Identify which cell holds the provided text, then report its [x, y] central coordinate. 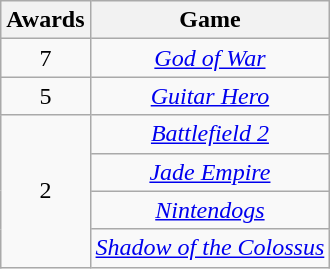
Jade Empire [210, 172]
Game [210, 20]
Guitar Hero [210, 96]
Awards [46, 20]
2 [46, 191]
Nintendogs [210, 210]
7 [46, 58]
God of War [210, 58]
Battlefield 2 [210, 134]
Shadow of the Colossus [210, 248]
5 [46, 96]
